Extract the (X, Y) coordinate from the center of the cell holding the provided text.  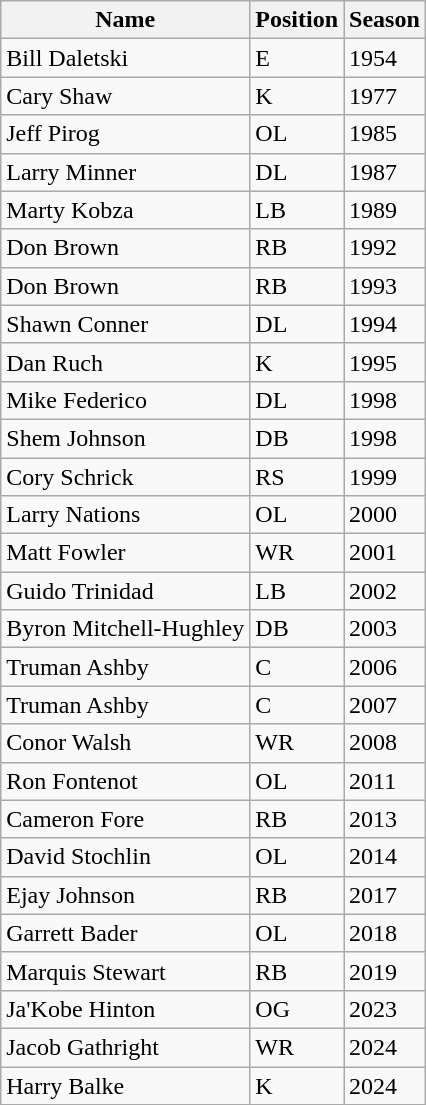
2011 (385, 781)
1999 (385, 477)
Position (297, 20)
Jeff Pirog (126, 134)
1994 (385, 324)
Name (126, 20)
Cameron Fore (126, 819)
Ron Fontenot (126, 781)
Ejay Johnson (126, 895)
OG (297, 1009)
E (297, 58)
2017 (385, 895)
Jacob Gathright (126, 1047)
1977 (385, 96)
1989 (385, 210)
2000 (385, 515)
Ja'Kobe Hinton (126, 1009)
2007 (385, 705)
2019 (385, 971)
2006 (385, 667)
Guido Trinidad (126, 591)
2008 (385, 743)
Marquis Stewart (126, 971)
Conor Walsh (126, 743)
Season (385, 20)
Cary Shaw (126, 96)
1987 (385, 172)
Bill Daletski (126, 58)
Shawn Conner (126, 324)
Larry Nations (126, 515)
1954 (385, 58)
1985 (385, 134)
Byron Mitchell-Hughley (126, 629)
Shem Johnson (126, 438)
1995 (385, 362)
Garrett Bader (126, 933)
Mike Federico (126, 400)
2014 (385, 857)
2003 (385, 629)
2002 (385, 591)
Matt Fowler (126, 553)
Dan Ruch (126, 362)
Harry Balke (126, 1085)
1992 (385, 248)
1993 (385, 286)
David Stochlin (126, 857)
Marty Kobza (126, 210)
2013 (385, 819)
RS (297, 477)
2023 (385, 1009)
2001 (385, 553)
2018 (385, 933)
Cory Schrick (126, 477)
Larry Minner (126, 172)
